For the text-containing cell, return its midpoint in (x, y) coordinate format. 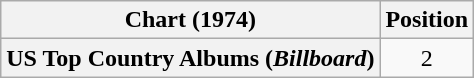
Chart (1974) (190, 20)
2 (427, 58)
US Top Country Albums (Billboard) (190, 58)
Position (427, 20)
